Return the [x, y] coordinate for the center point of the cell that contains the specified text.  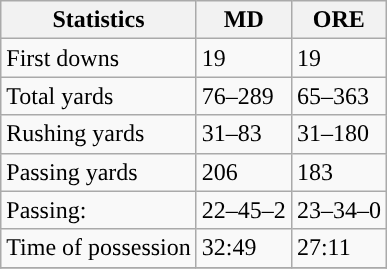
Statistics [99, 20]
Total yards [99, 96]
183 [338, 172]
First downs [99, 58]
Passing yards [99, 172]
31–180 [338, 134]
32:49 [244, 248]
206 [244, 172]
22–45–2 [244, 210]
ORE [338, 20]
MD [244, 20]
65–363 [338, 96]
27:11 [338, 248]
31–83 [244, 134]
76–289 [244, 96]
Time of possession [99, 248]
23–34–0 [338, 210]
Rushing yards [99, 134]
Passing: [99, 210]
